Find where the given text appears and provide that cell's center as [X, Y] coordinate. 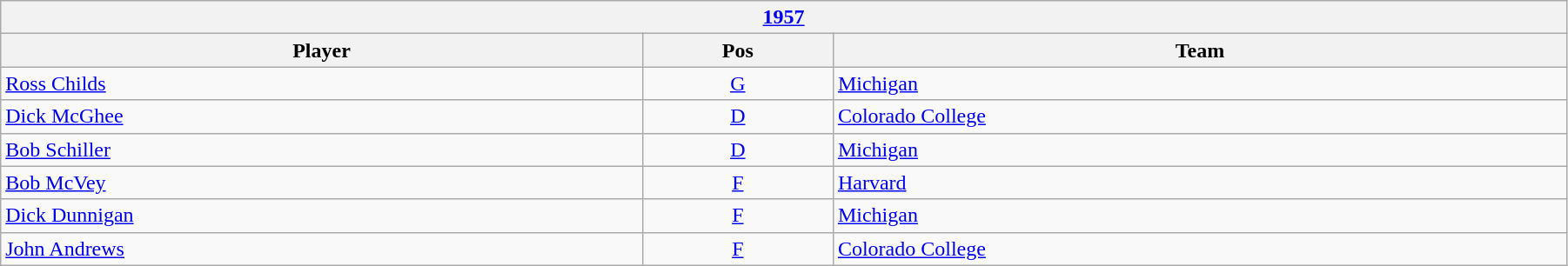
Bob Schiller [322, 150]
1957 [784, 17]
Pos [738, 50]
Team [1199, 50]
G [738, 83]
Dick Dunnigan [322, 216]
Ross Childs [322, 83]
John Andrews [322, 249]
Harvard [1199, 183]
Dick McGhee [322, 116]
Bob McVey [322, 183]
Player [322, 50]
